Scan for the cell matching the given text and deliver its (x, y) coordinate at center. 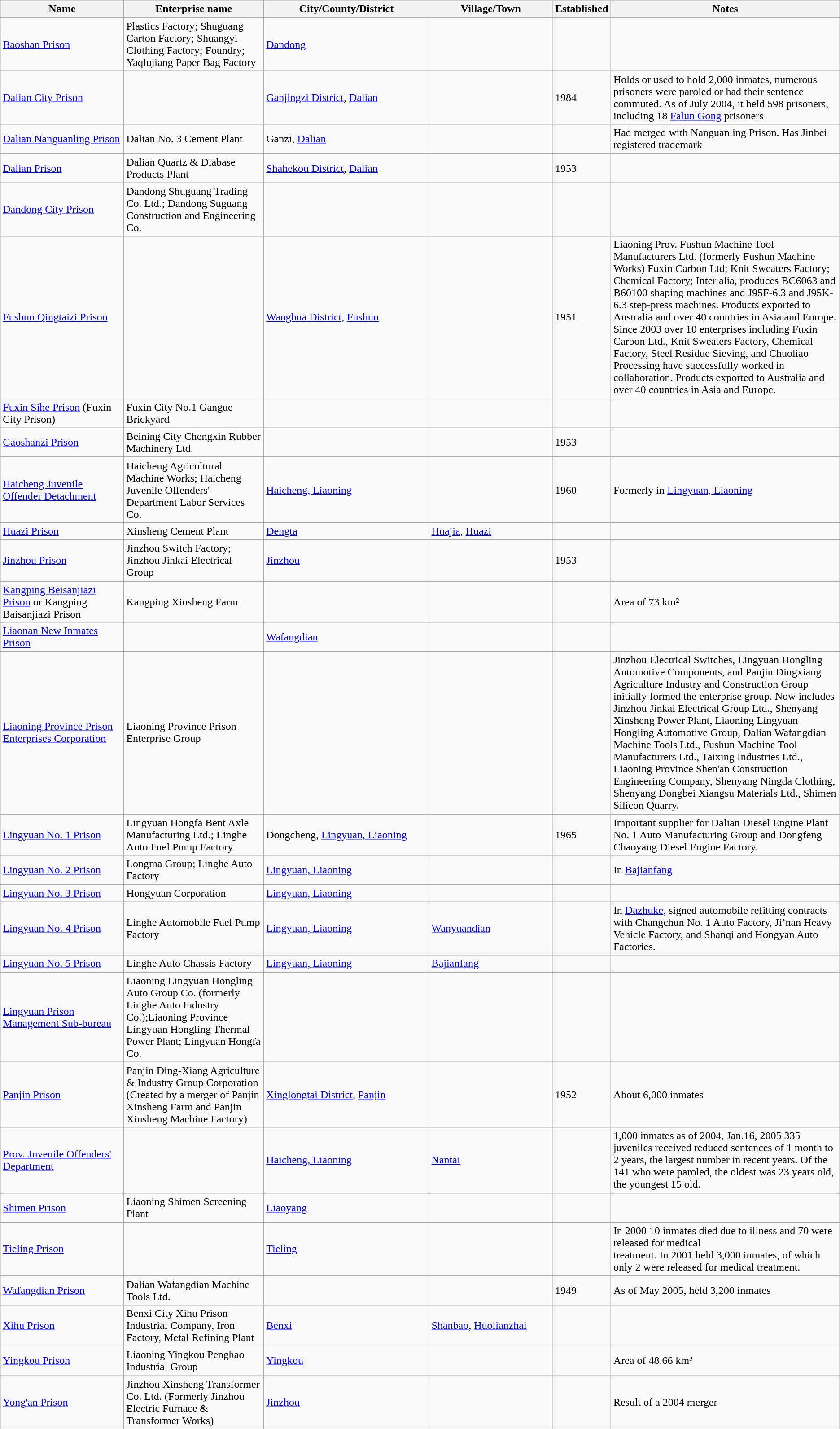
Benxi (346, 1325)
Tieling Prison (62, 1249)
Xinsheng Cement Plant (194, 531)
Dengta (346, 531)
Tieling (346, 1249)
Lingyuan No. 1 Prison (62, 835)
Enterprise name (194, 9)
1951 (582, 317)
Lingyuan Hongfa Bent Axle Manufacturing Ltd.; Linghe Auto Fuel Pump Factory (194, 835)
Lingyuan No. 5 Prison (62, 964)
Liaoning Province Prison Enterprises Corporation (62, 733)
Haicheng Juvenile Offender Detachment (62, 490)
Nantai (491, 1160)
Yingkou Prison (62, 1361)
Lingyuan No. 3 Prison (62, 893)
1960 (582, 490)
1984 (582, 98)
1952 (582, 1095)
Wafangdian Prison (62, 1290)
Name (62, 9)
Panjin Prison (62, 1095)
Jinzhou Prison (62, 560)
Gaoshanzi Prison (62, 443)
Notes (725, 9)
Xihu Prison (62, 1325)
Dongcheng, Lingyuan, Liaoning (346, 835)
Established (582, 9)
Huajia, Huazi (491, 531)
Wanyuandian (491, 928)
Area of 73 km² (725, 601)
Dalian Wafangdian Machine Tools Ltd. (194, 1290)
Wafangdian (346, 637)
Bajianfang (491, 964)
About 6,000 inmates (725, 1095)
Result of a 2004 merger (725, 1402)
Linghe Auto Chassis Factory (194, 964)
Lingyuan No. 4 Prison (62, 928)
Ganjingzi District, Dalian (346, 98)
Linghe Automobile Fuel Pump Factory (194, 928)
Xinglongtai District, Panjin (346, 1095)
Fuxin City No.1 Gangue Brickyard (194, 413)
Panjin Ding-Xiang Agriculture & Industry Group Corporation (Created by a merger of Panjin Xinsheng Farm and Panjin Xinsheng Machine Factory) (194, 1095)
Shimen Prison (62, 1207)
Yong'an Prison (62, 1402)
Wanghua District, Fushun (346, 317)
Village/Town (491, 9)
Liaoning Province Prison Enterprise Group (194, 733)
In Bajianfang (725, 870)
Yingkou (346, 1361)
Haicheng Agricultural Machine Works; Haicheng Juvenile Offenders' Department Labor Services Co. (194, 490)
Shahekou District, Dalian (346, 168)
Shanbao, Huolianzhai (491, 1325)
Lingyuan Prison Management Sub-bureau (62, 1017)
Jinzhou Xinsheng Transformer Co. Ltd. (Formerly Jinzhou Electric Furnace & Transformer Works) (194, 1402)
City/County/District (346, 9)
Fuxin Sihe Prison (Fuxin City Prison) (62, 413)
Prov. Juvenile Offenders' Department (62, 1160)
Dandong Shuguang Trading Co. Ltd.; Dandong Suguang Construction and Engineering Co. (194, 209)
Fushun Qingtaizi Prison (62, 317)
Huazi Prison (62, 531)
Longma Group; Linghe Auto Factory (194, 870)
Area of 48.66 km² (725, 1361)
Liaonan New Inmates Prison (62, 637)
Plastics Factory; Shuguang Carton Factory; Shuangyi Clothing Factory; Foundry; Yaqlujiang Paper Bag Factory (194, 44)
As of May 2005, held 3,200 inmates (725, 1290)
Formerly in Lingyuan, Liaoning (725, 490)
Benxi City Xihu Prison Industrial Company, Iron Factory, Metal Refining Plant (194, 1325)
1949 (582, 1290)
Dandong (346, 44)
Dalian Quartz & Diabase Products Plant (194, 168)
Dalian Nanguanling Prison (62, 139)
Important supplier for Dalian Diesel Engine Plant No. 1 Auto Manufacturing Group and Dongfeng Chaoyang Diesel Engine Factory. (725, 835)
Dalian Prison (62, 168)
Baoshan Prison (62, 44)
Dandong City Prison (62, 209)
Lingyuan No. 2 Prison (62, 870)
Liaoning Shimen Screening Plant (194, 1207)
Dalian No. 3 Cement Plant (194, 139)
Kangping Beisanjiazi Prison or Kangping Baisanjiazi Prison (62, 601)
Liaoning Yingkou Penghao Industrial Group (194, 1361)
Beining City Chengxin Rubber Machinery Ltd. (194, 443)
Jinzhou Switch Factory; Jinzhou Jinkai Electrical Group (194, 560)
Dalian City Prison (62, 98)
1965 (582, 835)
Ganzi, Dalian (346, 139)
Had merged with Nanguanling Prison. Has Jinbei registered trademark (725, 139)
Kangping Xinsheng Farm (194, 601)
Liaoyang (346, 1207)
Hongyuan Corporation (194, 893)
